Search for the cell housing the specified text and yield its [X, Y] center coordinate. 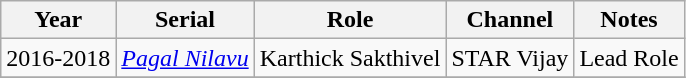
Karthick Sakthivel [350, 58]
Notes [629, 20]
Serial [185, 20]
2016-2018 [58, 58]
Lead Role [629, 58]
Pagal Nilavu [185, 58]
Channel [510, 20]
Year [58, 20]
STAR Vijay [510, 58]
Role [350, 20]
